Capture the cell that displays the provided text and extract its (x, y) central coordinate. 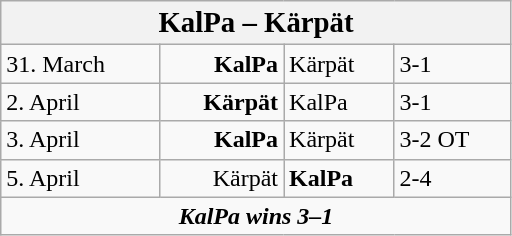
KalPa wins 3–1 (256, 216)
3-2 OT (452, 140)
2-4 (452, 178)
3. April (80, 140)
31. March (80, 64)
KalPa – Kärpät (256, 23)
2. April (80, 102)
5. April (80, 178)
